Scan for the cell matching the given text and deliver its [X, Y] coordinate at center. 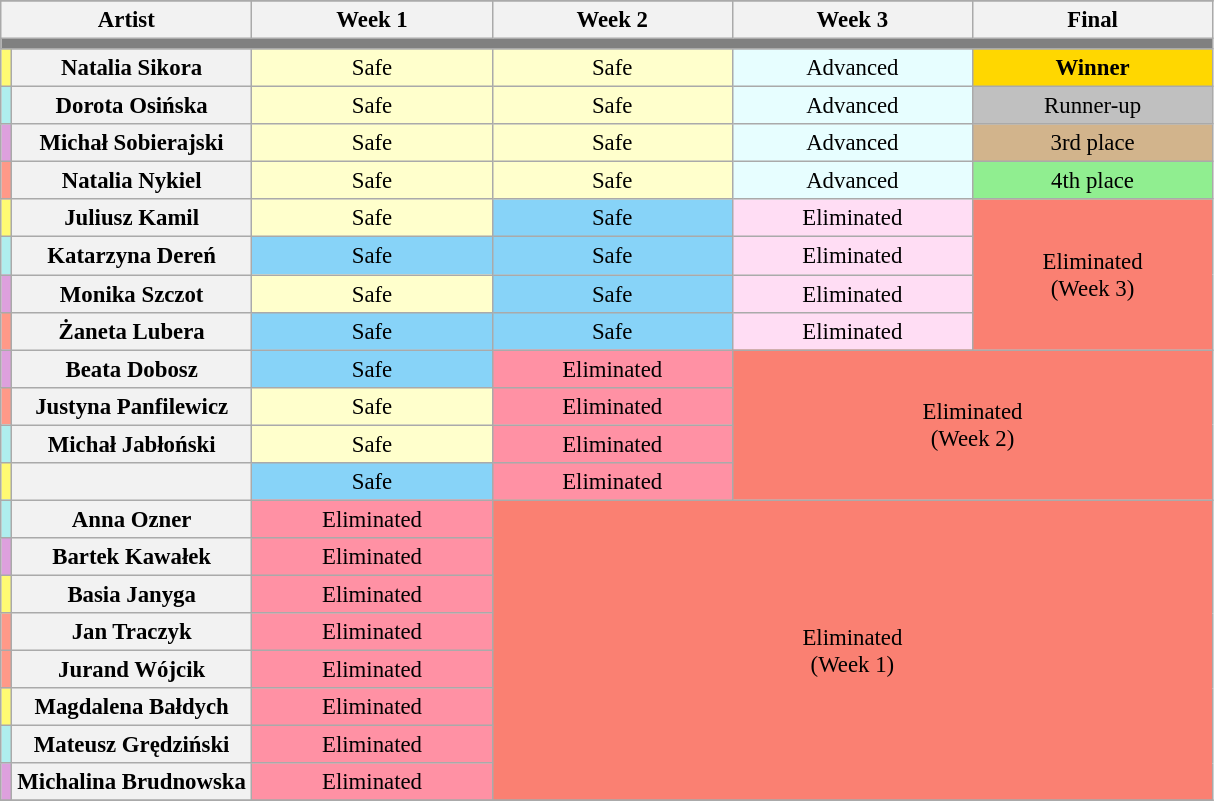
Justyna Panfilewicz [132, 406]
4th place [1092, 181]
Natalia Nykiel [132, 181]
Final [1092, 20]
Eliminated(Week 3) [1092, 275]
Week 1 [372, 20]
Winner [1092, 68]
Michał Jabłoński [132, 444]
Jurand Wójcik [132, 670]
Week 3 [852, 20]
Mateusz Grędziński [132, 745]
Magdalena Bałdych [132, 707]
Anna Ozner [132, 519]
Week 2 [612, 20]
Natalia Sikora [132, 68]
3rd place [1092, 143]
Michał Sobierajski [132, 143]
Juliusz Kamil [132, 219]
Katarzyna Dereń [132, 256]
Michalina Brudnowska [132, 782]
Monika Szczot [132, 294]
Jan Traczyk [132, 632]
Eliminated(Week 2) [972, 425]
Beata Dobosz [132, 369]
Basia Janyga [132, 594]
Runner-up [1092, 106]
Eliminated(Week 1) [852, 650]
Bartek Kawałek [132, 557]
Żaneta Lubera [132, 331]
Dorota Osińska [132, 106]
Artist [126, 20]
